Extract the (x, y) coordinate from the center of the cell holding the provided text.  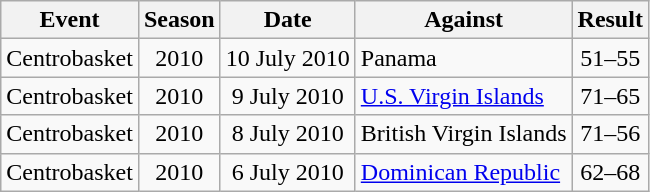
10 July 2010 (288, 58)
Dominican Republic (464, 172)
Result (610, 20)
Date (288, 20)
British Virgin Islands (464, 134)
71–65 (610, 96)
8 July 2010 (288, 134)
6 July 2010 (288, 172)
Season (179, 20)
Panama (464, 58)
Event (70, 20)
71–56 (610, 134)
51–55 (610, 58)
62–68 (610, 172)
Against (464, 20)
9 July 2010 (288, 96)
U.S. Virgin Islands (464, 96)
